Search for the cell housing the specified text and yield its (x, y) center coordinate. 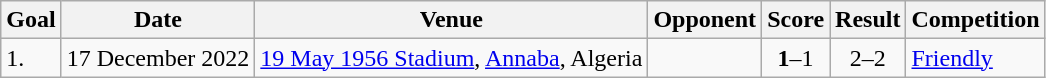
Score (796, 20)
Result (868, 20)
Competition (976, 20)
Opponent (705, 20)
1. (31, 58)
Venue (452, 20)
Goal (31, 20)
19 May 1956 Stadium, Annaba, Algeria (452, 58)
17 December 2022 (158, 58)
1–1 (796, 58)
Friendly (976, 58)
Date (158, 20)
2–2 (868, 58)
